Scan for the cell matching the given text and deliver its [x, y] coordinate at center. 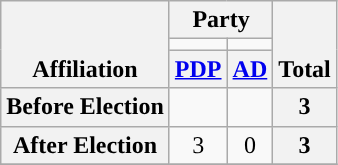
AD [250, 69]
After Election [86, 145]
0 [250, 145]
Affiliation [86, 44]
Before Election [86, 107]
Total [305, 44]
Party [220, 20]
PDP [198, 69]
